Return (X, Y) of the center of cell containing provided text 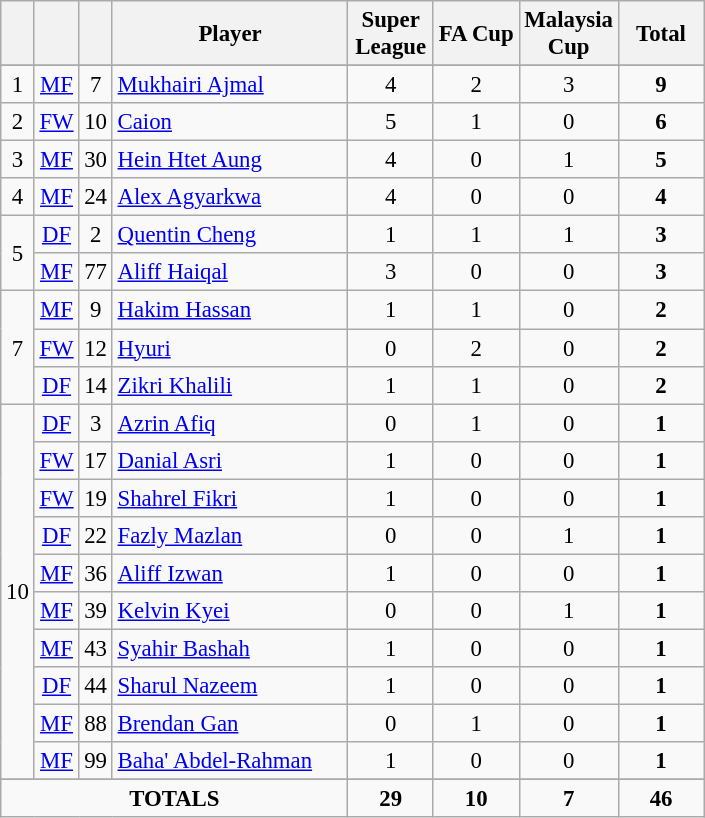
24 (96, 197)
77 (96, 273)
19 (96, 498)
FA Cup (476, 34)
Danial Asri (230, 460)
Azrin Afiq (230, 423)
44 (96, 686)
36 (96, 573)
12 (96, 348)
Quentin Cheng (230, 235)
Brendan Gan (230, 724)
Alex Agyarkwa (230, 197)
Aliff Izwan (230, 573)
TOTALS (174, 799)
17 (96, 460)
Mukhairi Ajmal (230, 85)
Hakim Hassan (230, 310)
Zikri Khalili (230, 385)
Hein Htet Aung (230, 160)
46 (661, 799)
Kelvin Kyei (230, 611)
39 (96, 611)
Hyuri (230, 348)
14 (96, 385)
Super League (391, 34)
Shahrel Fikri (230, 498)
Malaysia Cup (568, 34)
Sharul Nazeem (230, 686)
99 (96, 761)
Fazly Mazlan (230, 536)
43 (96, 648)
Total (661, 34)
Player (230, 34)
Baha' Abdel-Rahman (230, 761)
22 (96, 536)
Caion (230, 122)
Aliff Haiqal (230, 273)
88 (96, 724)
30 (96, 160)
Syahir Bashah (230, 648)
6 (661, 122)
29 (391, 799)
